Capture the cell that displays the provided text and extract its [X, Y] central coordinate. 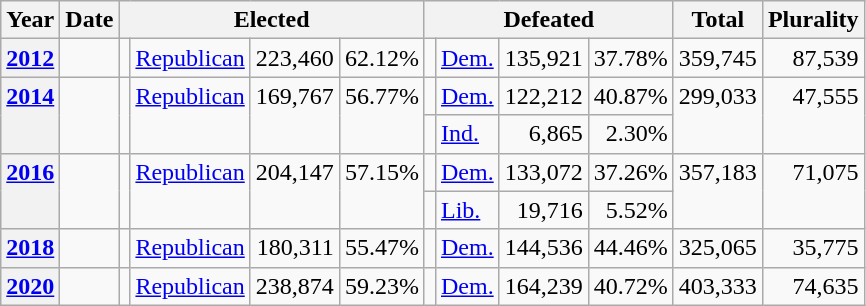
2014 [30, 115]
6,865 [544, 134]
87,539 [813, 58]
122,212 [544, 96]
71,075 [813, 191]
44.46% [630, 248]
Defeated [548, 20]
Elected [272, 20]
19,716 [544, 210]
238,874 [294, 286]
Ind. [467, 134]
133,072 [544, 172]
35,775 [813, 248]
357,183 [718, 191]
Year [30, 20]
2018 [30, 248]
59.23% [382, 286]
2016 [30, 191]
Total [718, 20]
62.12% [382, 58]
47,555 [813, 115]
57.15% [382, 191]
2012 [30, 58]
2020 [30, 286]
40.72% [630, 286]
Plurality [813, 20]
169,767 [294, 115]
223,460 [294, 58]
135,921 [544, 58]
359,745 [718, 58]
40.87% [630, 96]
Lib. [467, 210]
403,333 [718, 286]
180,311 [294, 248]
325,065 [718, 248]
5.52% [630, 210]
299,033 [718, 115]
2.30% [630, 134]
Date [90, 20]
55.47% [382, 248]
164,239 [544, 286]
37.26% [630, 172]
74,635 [813, 286]
204,147 [294, 191]
56.77% [382, 115]
37.78% [630, 58]
144,536 [544, 248]
